Return the [x, y] coordinate for the center point of the cell that contains the specified text.  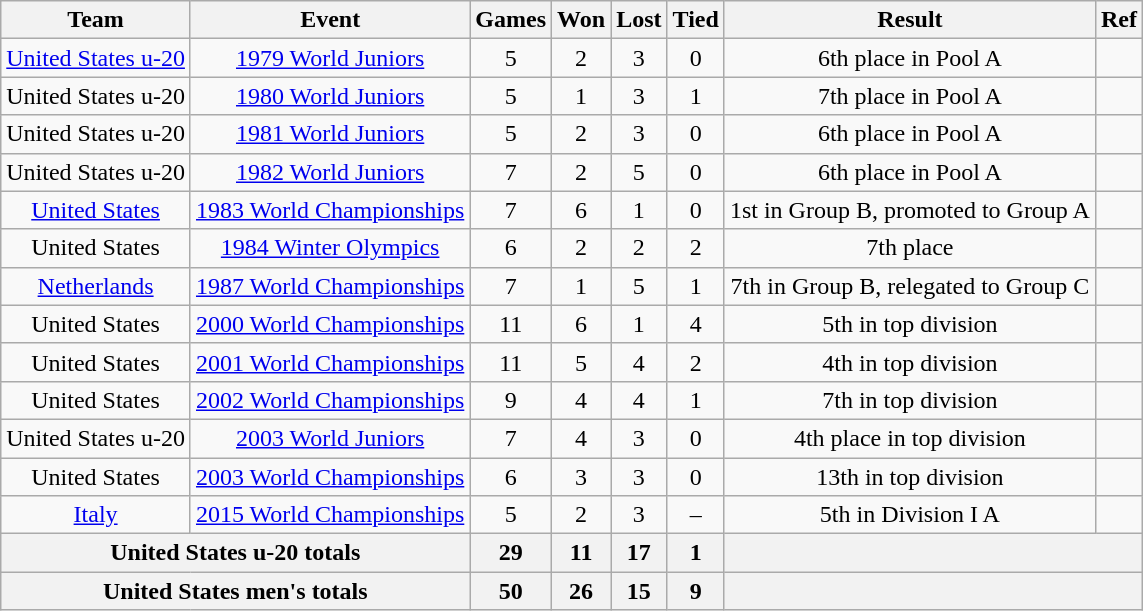
1981 World Juniors [330, 134]
13th in top division [910, 477]
2003 World Juniors [330, 438]
United States men's totals [236, 591]
2015 World Championships [330, 515]
Games [511, 20]
7th in Group B, relegated to Group C [910, 286]
1979 World Juniors [330, 58]
United States u-20 totals [236, 553]
Netherlands [96, 286]
2001 World Championships [330, 362]
5th in Division I A [910, 515]
1st in Group B, promoted to Group A [910, 210]
2000 World Championships [330, 324]
50 [511, 591]
1982 World Juniors [330, 172]
17 [639, 553]
7th place in Pool A [910, 96]
15 [639, 591]
1983 World Championships [330, 210]
Event [330, 20]
4th in top division [910, 362]
4th place in top division [910, 438]
1980 World Juniors [330, 96]
Ref [1118, 20]
1984 Winter Olympics [330, 248]
5th in top division [910, 324]
Result [910, 20]
7th place [910, 248]
Lost [639, 20]
2003 World Championships [330, 477]
2002 World Championships [330, 400]
Team [96, 20]
Won [582, 20]
– [696, 515]
1987 World Championships [330, 286]
Italy [96, 515]
29 [511, 553]
Tied [696, 20]
26 [582, 591]
7th in top division [910, 400]
